Locate the cell with the specified text and output its [X, Y] center coordinate. 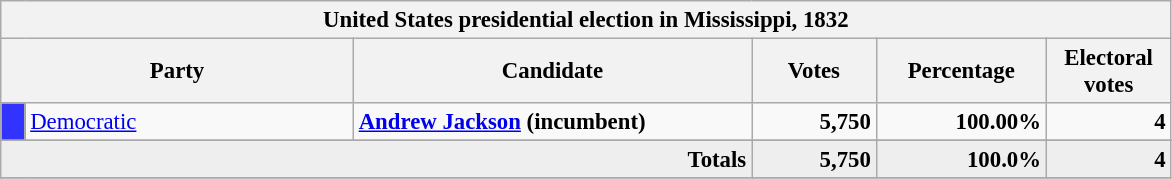
Votes [814, 72]
United States presidential election in Mississippi, 1832 [586, 20]
Electoral votes [1108, 72]
Totals [376, 160]
Candidate [552, 72]
Democratic [189, 122]
100.00% [961, 122]
100.0% [961, 160]
Percentage [961, 72]
Andrew Jackson (incumbent) [552, 122]
Party [178, 72]
